Detect which cell encompasses the target text, then output its (x, y) center coordinate. 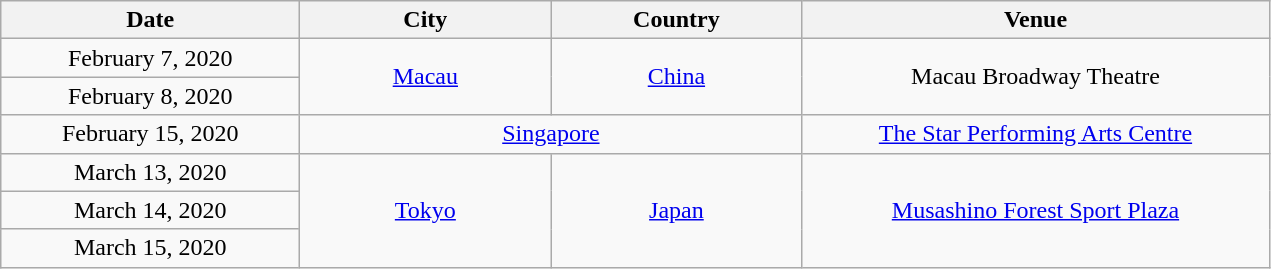
Musashino Forest Sport Plaza (1036, 210)
February 7, 2020 (150, 58)
Tokyo (426, 210)
March 14, 2020 (150, 210)
Japan (676, 210)
March 13, 2020 (150, 172)
February 8, 2020 (150, 96)
Venue (1036, 20)
The Star Performing Arts Centre (1036, 134)
Country (676, 20)
Macau (426, 77)
March 15, 2020 (150, 248)
Date (150, 20)
China (676, 77)
Singapore (551, 134)
City (426, 20)
Macau Broadway Theatre (1036, 77)
February 15, 2020 (150, 134)
